Return [X, Y] of the center of cell containing provided text 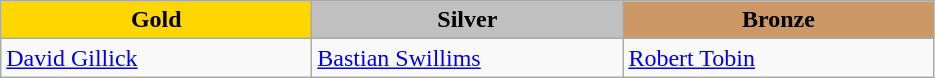
Bastian Swillims [468, 58]
David Gillick [156, 58]
Bronze [778, 20]
Robert Tobin [778, 58]
Silver [468, 20]
Gold [156, 20]
